Find where the given text appears and provide that cell's center as [x, y] coordinate. 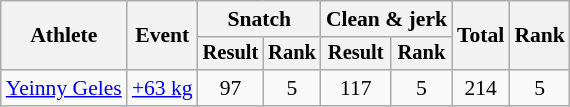
Snatch [260, 19]
Athlete [64, 36]
Yeinny Geles [64, 88]
97 [231, 88]
Event [162, 36]
Clean & jerk [386, 19]
117 [356, 88]
+63 kg [162, 88]
Total [480, 36]
214 [480, 88]
